Return (x, y) of the center of cell containing provided text 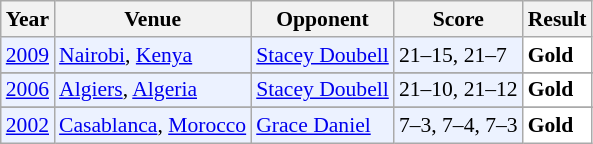
Venue (152, 19)
Score (458, 19)
Result (558, 19)
21–15, 21–7 (458, 55)
21–10, 21–12 (458, 90)
2006 (28, 90)
7–3, 7–4, 7–3 (458, 126)
Opponent (322, 19)
Nairobi, Kenya (152, 55)
Grace Daniel (322, 126)
Algiers, Algeria (152, 90)
Casablanca, Morocco (152, 126)
Year (28, 19)
2002 (28, 126)
2009 (28, 55)
